Extract the [x, y] coordinate from the center of the cell holding the provided text.  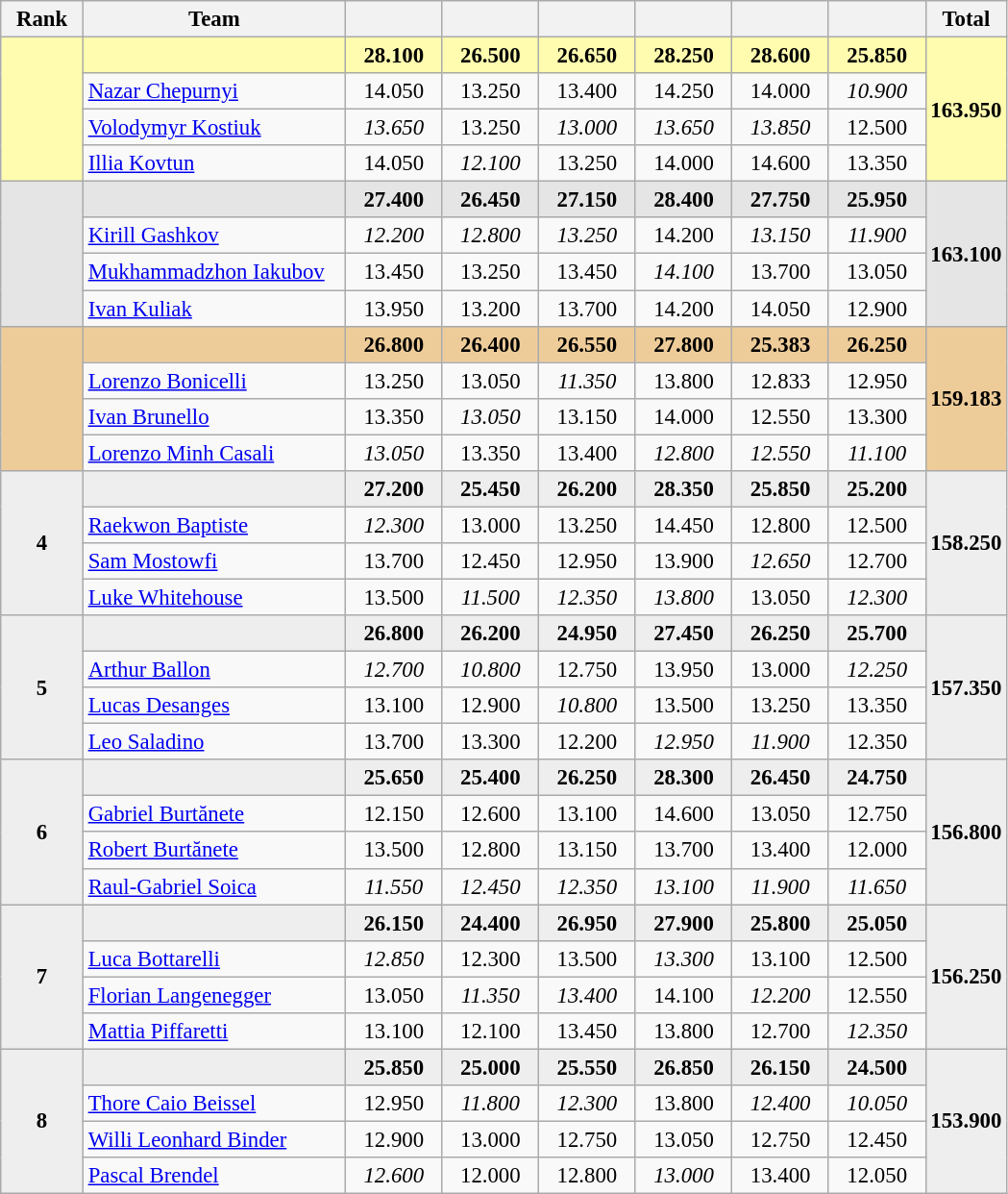
Ivan Kuliak [213, 309]
Volodymyr Kostiuk [213, 128]
27.450 [684, 634]
Sam Mostowfi [213, 561]
26.500 [490, 56]
26.550 [588, 344]
158.250 [967, 543]
13.200 [490, 309]
12.400 [780, 1104]
7 [42, 977]
27.200 [394, 489]
25.650 [394, 778]
6 [42, 832]
11.800 [490, 1104]
24.750 [876, 778]
28.250 [684, 56]
25.050 [876, 923]
4 [42, 543]
26.400 [490, 344]
Luke Whitehouse [213, 597]
5 [42, 687]
156.250 [967, 977]
24.500 [876, 1067]
Lorenzo Bonicelli [213, 381]
25.950 [876, 200]
14.250 [684, 91]
Luca Bottarelli [213, 958]
11.650 [876, 886]
11.550 [394, 886]
157.350 [967, 687]
28.350 [684, 489]
Mukhammadzhon Iakubov [213, 272]
26.850 [684, 1067]
24.950 [588, 634]
Gabriel Burtănete [213, 814]
14.450 [684, 525]
Mattia Piffaretti [213, 1032]
Lucas Desanges [213, 706]
163.100 [967, 254]
13.850 [780, 128]
28.300 [684, 778]
28.100 [394, 56]
163.950 [967, 110]
26.650 [588, 56]
25.450 [490, 489]
Arthur Ballon [213, 670]
13.900 [684, 561]
11.100 [876, 453]
25.383 [780, 344]
25.200 [876, 489]
Thore Caio Beissel [213, 1104]
Rank [42, 19]
8 [42, 1121]
Lorenzo Minh Casali [213, 453]
Ivan Brunello [213, 416]
Raul-Gabriel Soica [213, 886]
12.150 [394, 814]
Nazar Chepurnyi [213, 91]
Willi Leonhard Binder [213, 1139]
25.800 [780, 923]
26.950 [588, 923]
10.050 [876, 1104]
12.850 [394, 958]
27.750 [780, 200]
12.050 [876, 1176]
27.800 [684, 344]
Team [213, 19]
Leo Saladino [213, 742]
Kirill Gashkov [213, 236]
Robert Burtănete [213, 851]
10.900 [876, 91]
24.400 [490, 923]
153.900 [967, 1121]
Total [967, 19]
25.550 [588, 1067]
12.833 [780, 381]
12.650 [780, 561]
25.700 [876, 634]
12.250 [876, 670]
27.400 [394, 200]
27.150 [588, 200]
159.183 [967, 398]
11.500 [490, 597]
Pascal Brendel [213, 1176]
25.000 [490, 1067]
28.400 [684, 200]
25.400 [490, 778]
Illia Kovtun [213, 163]
Raekwon Baptiste [213, 525]
156.800 [967, 832]
Florian Langenegger [213, 995]
28.600 [780, 56]
27.900 [684, 923]
